Scan for the cell matching the given text and deliver its [x, y] coordinate at center. 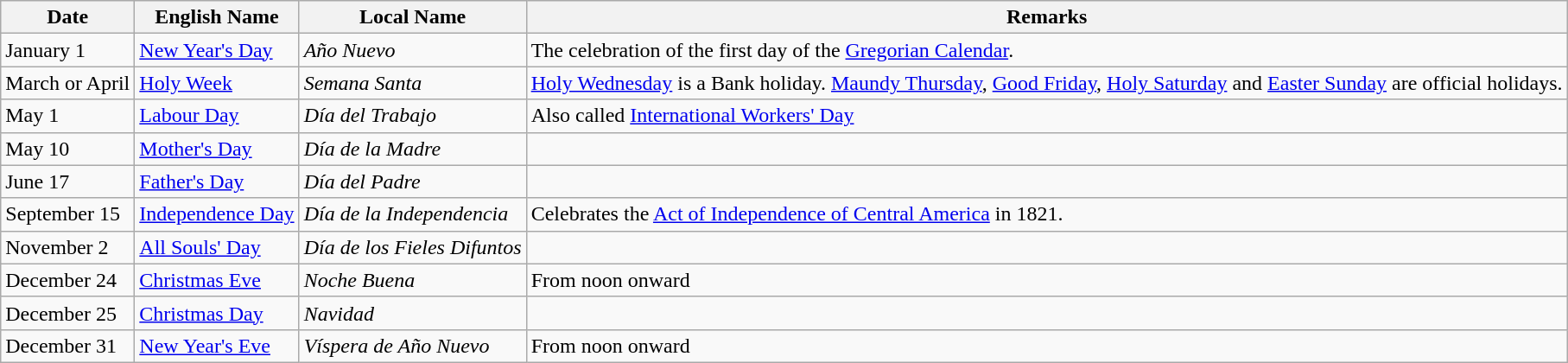
Independence Day [217, 214]
Semana Santa [413, 83]
The celebration of the first day of the Gregorian Calendar. [1047, 50]
June 17 [67, 181]
Día de la Independencia [413, 214]
New Year's Day [217, 50]
May 10 [67, 149]
Local Name [413, 17]
March or April [67, 83]
Christmas Eve [217, 280]
Noche Buena [413, 280]
Christmas Day [217, 313]
May 1 [67, 116]
December 25 [67, 313]
Mother's Day [217, 149]
All Souls' Day [217, 247]
Día de la Madre [413, 149]
Víspera de Año Nuevo [413, 346]
Holy Week [217, 83]
January 1 [67, 50]
Remarks [1047, 17]
Día de los Fieles Difuntos [413, 247]
Labour Day [217, 116]
Also called International Workers' Day [1047, 116]
December 31 [67, 346]
Date [67, 17]
Año Nuevo [413, 50]
English Name [217, 17]
December 24 [67, 280]
Celebrates the Act of Independence of Central America in 1821. [1047, 214]
Día del Trabajo [413, 116]
September 15 [67, 214]
New Year's Eve [217, 346]
Holy Wednesday is a Bank holiday. Maundy Thursday, Good Friday, Holy Saturday and Easter Sunday are official holidays. [1047, 83]
Día del Padre [413, 181]
Navidad [413, 313]
November 2 [67, 247]
Father's Day [217, 181]
